Find where the given text appears and provide that cell's center as (X, Y) coordinate. 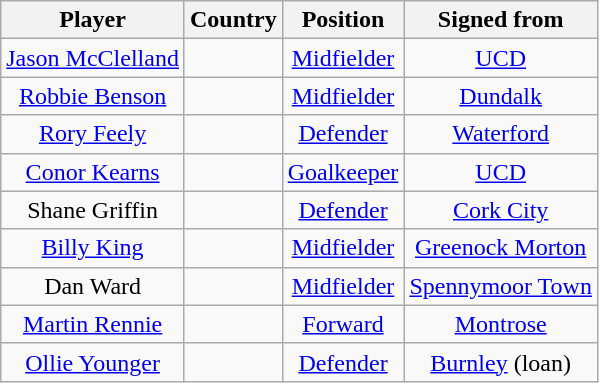
Waterford (501, 134)
Martin Rennie (93, 324)
Player (93, 20)
Greenock Morton (501, 248)
Dan Ward (93, 286)
Jason McClelland (93, 58)
Position (343, 20)
Goalkeeper (343, 172)
Ollie Younger (93, 362)
Billy King (93, 248)
Country (233, 20)
Robbie Benson (93, 96)
Forward (343, 324)
Burnley (loan) (501, 362)
Spennymoor Town (501, 286)
Cork City (501, 210)
Shane Griffin (93, 210)
Montrose (501, 324)
Dundalk (501, 96)
Conor Kearns (93, 172)
Rory Feely (93, 134)
Signed from (501, 20)
